Scan for the cell matching the given text and deliver its (X, Y) coordinate at center. 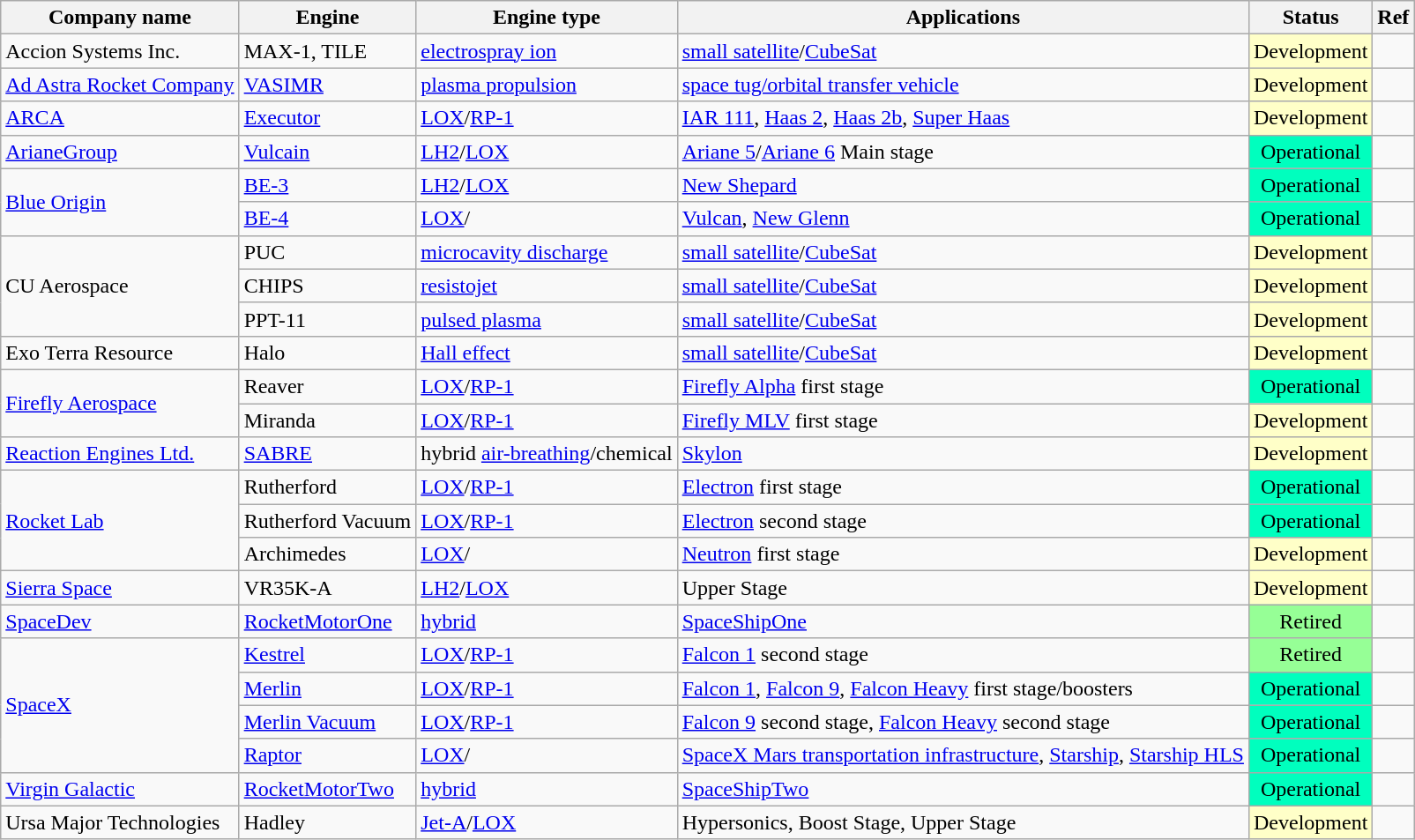
New Shepard (963, 185)
Electron first stage (963, 487)
SpaceDev (120, 621)
ArianeGroup (120, 152)
CHIPS (328, 286)
VASIMR (328, 85)
Virgin Galactic (120, 789)
Accion Systems Inc. (120, 51)
RocketMotorOne (328, 621)
Sierra Space (120, 588)
Firefly Aerospace (120, 403)
Ariane 5/Ariane 6 Main stage (963, 152)
Status (1310, 18)
Rutherford (328, 487)
resistojet (547, 286)
Company name (120, 18)
Neutron first stage (963, 554)
RocketMotorTwo (328, 789)
Ursa Major Technologies (120, 822)
Vulcan, New Glenn (963, 219)
BE-4 (328, 219)
Firefly Alpha first stage (963, 386)
Merlin (328, 688)
microcavity discharge (547, 252)
VR35K-A (328, 588)
Rutherford Vacuum (328, 521)
Hall effect (547, 353)
Ad Astra Rocket Company (120, 85)
SABRE (328, 454)
Halo (328, 353)
Merlin Vacuum (328, 722)
Engine (328, 18)
Vulcain (328, 152)
space tug/orbital transfer vehicle (963, 85)
PPT-11 (328, 319)
plasma propulsion (547, 85)
electrospray ion (547, 51)
ARCA (120, 118)
Blue Origin (120, 202)
Falcon 1, Falcon 9, Falcon Heavy first stage/boosters (963, 688)
Applications (963, 18)
Executor (328, 118)
Electron second stage (963, 521)
Engine type (547, 18)
Miranda (328, 420)
CU Aerospace (120, 286)
Firefly MLV first stage (963, 420)
Exo Terra Resource (120, 353)
Jet-A/LOX (547, 822)
SpaceX (120, 705)
BE-3 (328, 185)
Kestrel (328, 655)
SpaceShipOne (963, 621)
SpaceShipTwo (963, 789)
Rocket Lab (120, 521)
Hypersonics, Boost Stage, Upper Stage (963, 822)
Archimedes (328, 554)
Upper Stage (963, 588)
hybrid air-breathing/chemical (547, 454)
Reaver (328, 386)
Raptor (328, 755)
Skylon (963, 454)
MAX-1, TILE (328, 51)
pulsed plasma (547, 319)
IAR 111, Haas 2, Haas 2b, Super Haas (963, 118)
PUC (328, 252)
SpaceX Mars transportation infrastructure, Starship, Starship HLS (963, 755)
Falcon 9 second stage, Falcon Heavy second stage (963, 722)
Falcon 1 second stage (963, 655)
Reaction Engines Ltd. (120, 454)
Hadley (328, 822)
Ref (1393, 18)
